For the text-containing cell, return its midpoint in [X, Y] coordinate format. 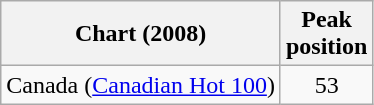
Canada (Canadian Hot 100) [141, 85]
Peakposition [326, 34]
53 [326, 85]
Chart (2008) [141, 34]
